Return [X, Y] of the center of cell containing provided text 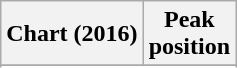
Chart (2016) [72, 34]
Peakposition [189, 34]
